From the cell containing the given text, extract its center point as (x, y) coordinate. 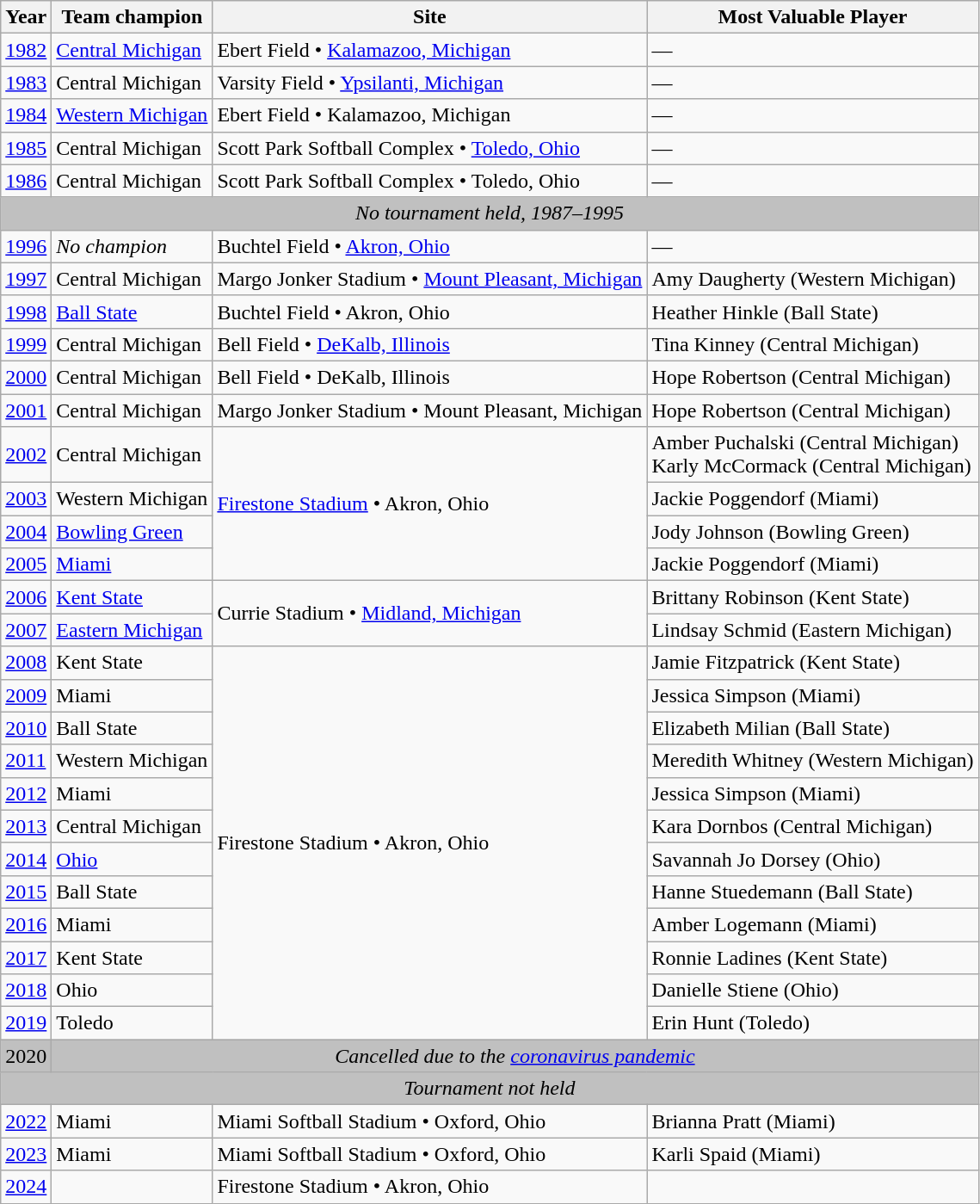
No tournament held, 1987–1995 (490, 213)
1982 (26, 50)
1998 (26, 312)
Year (26, 17)
Hanne Stuedemann (Ball State) (812, 892)
2010 (26, 728)
2001 (26, 411)
2006 (26, 597)
Cancelled due to the coronavirus pandemic (515, 1056)
Danielle Stiene (Ohio) (812, 991)
Team champion (133, 17)
2007 (26, 630)
Elizabeth Milian (Ball State) (812, 728)
1996 (26, 246)
2008 (26, 663)
Karli Spaid (Miami) (812, 1154)
2002 (26, 454)
Kara Dornbos (Central Michigan) (812, 826)
Jamie Fitzpatrick (Kent State) (812, 663)
2014 (26, 859)
Erin Hunt (Toledo) (812, 1023)
Amber Logemann (Miami) (812, 924)
2000 (26, 377)
2003 (26, 499)
Eastern Michigan (133, 630)
2019 (26, 1023)
Meredith Whitney (Western Michigan) (812, 761)
1986 (26, 181)
2012 (26, 793)
Brittany Robinson (Kent State) (812, 597)
2013 (26, 826)
Site (430, 17)
1984 (26, 115)
Jody Johnson (Bowling Green) (812, 532)
2023 (26, 1154)
1985 (26, 148)
Savannah Jo Dorsey (Ohio) (812, 859)
Amber Puchalski (Central Michigan)Karly McCormack (Central Michigan) (812, 454)
Most Valuable Player (812, 17)
2020 (26, 1056)
2005 (26, 565)
Amy Daugherty (Western Michigan) (812, 279)
2015 (26, 892)
No champion (133, 246)
1999 (26, 344)
2017 (26, 958)
2004 (26, 532)
Varsity Field • Ypsilanti, Michigan (430, 83)
2011 (26, 761)
2024 (26, 1187)
Heather Hinkle (Ball State) (812, 312)
Bowling Green (133, 532)
2016 (26, 924)
Currie Stadium • Midland, Michigan (430, 614)
2009 (26, 695)
1983 (26, 83)
Tina Kinney (Central Michigan) (812, 344)
2022 (26, 1121)
1997 (26, 279)
Lindsay Schmid (Eastern Michigan) (812, 630)
2018 (26, 991)
Toledo (133, 1023)
Tournament not held (490, 1089)
Brianna Pratt (Miami) (812, 1121)
Ronnie Ladines (Kent State) (812, 958)
